Return [X, Y] of the center of cell containing provided text 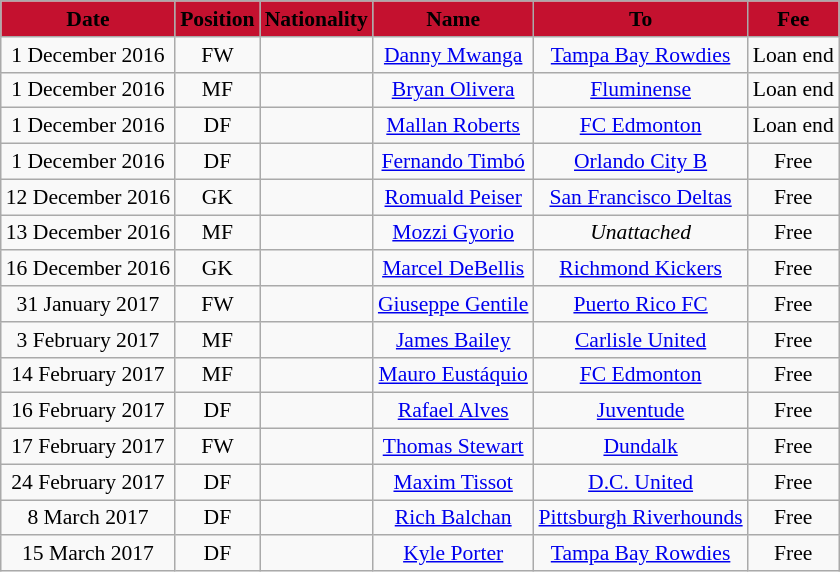
Rafael Alves [454, 411]
Mauro Eustáquio [454, 375]
Orlando City B [640, 162]
24 February 2017 [88, 482]
Date [88, 19]
Position [217, 19]
Fee [794, 19]
San Francisco Deltas [640, 197]
12 December 2016 [88, 197]
James Bailey [454, 340]
Bryan Olivera [454, 90]
Fernando Timbó [454, 162]
13 December 2016 [88, 233]
Dundalk [640, 447]
3 February 2017 [88, 340]
Maxim Tissot [454, 482]
Thomas Stewart [454, 447]
17 February 2017 [88, 447]
14 February 2017 [88, 375]
Fluminense [640, 90]
Juventude [640, 411]
Mallan Roberts [454, 126]
Danny Mwanga [454, 55]
Puerto Rico FC [640, 304]
Marcel DeBellis [454, 269]
16 February 2017 [88, 411]
Kyle Porter [454, 554]
15 March 2017 [88, 554]
Richmond Kickers [640, 269]
16 December 2016 [88, 269]
Mozzi Gyorio [454, 233]
Romuald Peiser [454, 197]
To [640, 19]
Pittsburgh Riverhounds [640, 518]
Giuseppe Gentile [454, 304]
Rich Balchan [454, 518]
Name [454, 19]
Unattached [640, 233]
31 January 2017 [88, 304]
Carlisle United [640, 340]
Nationality [316, 19]
8 March 2017 [88, 518]
D.C. United [640, 482]
